Return (x, y) of the center of cell containing provided text 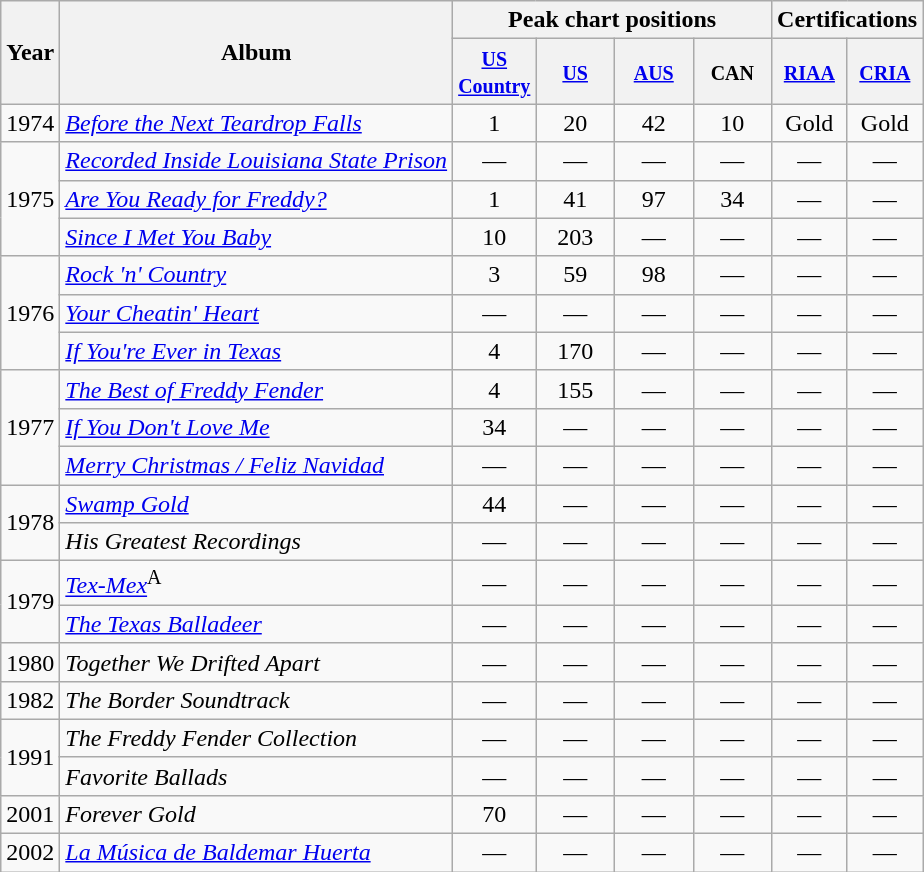
Tex-MexA (256, 584)
AUS (654, 72)
Your Cheatin' Heart (256, 313)
170 (576, 351)
If You Don't Love Me (256, 427)
Forever Gold (256, 814)
Together We Drifted Apart (256, 662)
2001 (30, 814)
1978 (30, 522)
Are You Ready for Freddy? (256, 199)
Album (256, 52)
La Música de Baldemar Huerta (256, 853)
US Country (494, 72)
1976 (30, 313)
1980 (30, 662)
Rock 'n' Country (256, 275)
Swamp Gold (256, 503)
1977 (30, 427)
Recorded Inside Louisiana State Prison (256, 161)
Before the Next Teardrop Falls (256, 123)
US (576, 72)
Since I Met You Baby (256, 237)
RIAA (810, 72)
CAN (732, 72)
Certifications (848, 20)
1975 (30, 199)
The Texas Balladeer (256, 624)
41 (576, 199)
CRIA (885, 72)
Favorite Ballads (256, 776)
98 (654, 275)
70 (494, 814)
Merry Christmas / Feliz Navidad (256, 465)
59 (576, 275)
20 (576, 123)
97 (654, 199)
The Freddy Fender Collection (256, 738)
44 (494, 503)
1979 (30, 602)
The Best of Freddy Fender (256, 389)
The Border Soundtrack (256, 700)
Peak chart positions (612, 20)
1974 (30, 123)
Year (30, 52)
1982 (30, 700)
His Greatest Recordings (256, 542)
3 (494, 275)
If You're Ever in Texas (256, 351)
155 (576, 389)
2002 (30, 853)
1991 (30, 757)
203 (576, 237)
42 (654, 123)
